Scan for the cell matching the given text and deliver its [X, Y] coordinate at center. 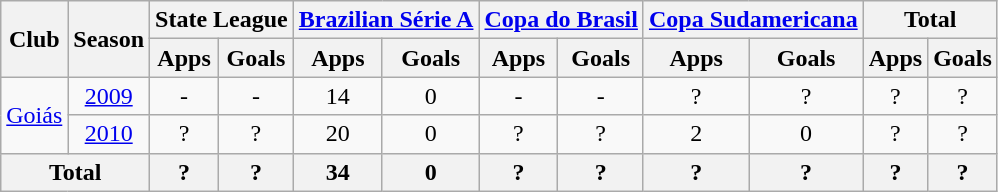
State League [222, 20]
2 [696, 134]
14 [338, 96]
Club [34, 39]
34 [338, 172]
2009 [109, 96]
Goiás [34, 115]
Season [109, 39]
Brazilian Série A [386, 20]
20 [338, 134]
Copa Sudamericana [753, 20]
Copa do Brasil [561, 20]
2010 [109, 134]
